Extract the (X, Y) coordinate from the center of the cell holding the provided text.  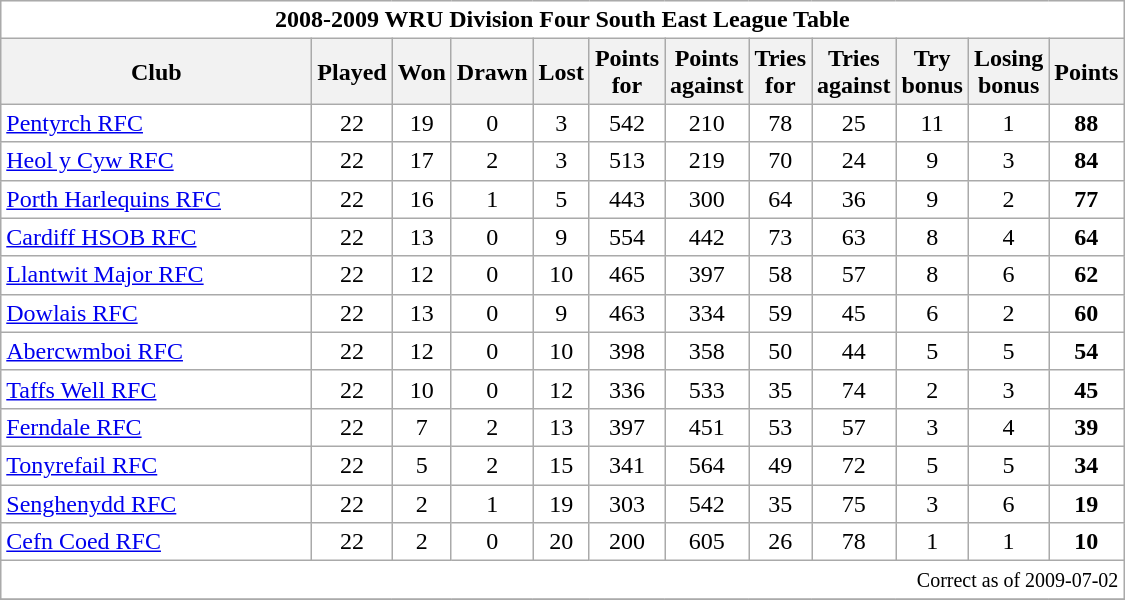
77 (1086, 199)
Points against (706, 72)
Lost (561, 72)
59 (780, 313)
75 (854, 503)
Tonyrefail RFC (156, 465)
Senghenydd RFC (156, 503)
36 (854, 199)
Club (156, 72)
63 (854, 237)
2008-2009 WRU Division Four South East League Table (562, 20)
Taffs Well RFC (156, 389)
17 (422, 161)
20 (561, 542)
Heol y Cyw RFC (156, 161)
Porth Harlequins RFC (156, 199)
443 (626, 199)
88 (1086, 123)
Abercwmboi RFC (156, 351)
398 (626, 351)
54 (1086, 351)
465 (626, 275)
554 (626, 237)
463 (626, 313)
200 (626, 542)
564 (706, 465)
Tries against (854, 72)
Correct as of 2009-07-02 (562, 580)
Played (352, 72)
24 (854, 161)
513 (626, 161)
210 (706, 123)
26 (780, 542)
Dowlais RFC (156, 313)
53 (780, 427)
Cardiff HSOB RFC (156, 237)
358 (706, 351)
34 (1086, 465)
44 (854, 351)
533 (706, 389)
442 (706, 237)
58 (780, 275)
Losing bonus (1008, 72)
341 (626, 465)
605 (706, 542)
50 (780, 351)
300 (706, 199)
60 (1086, 313)
Points for (626, 72)
84 (1086, 161)
Pentyrch RFC (156, 123)
Tries for (780, 72)
72 (854, 465)
49 (780, 465)
70 (780, 161)
334 (706, 313)
Ferndale RFC (156, 427)
74 (854, 389)
15 (561, 465)
25 (854, 123)
Points (1086, 72)
Try bonus (932, 72)
219 (706, 161)
Llantwit Major RFC (156, 275)
Drawn (492, 72)
336 (626, 389)
62 (1086, 275)
Cefn Coed RFC (156, 542)
303 (626, 503)
11 (932, 123)
7 (422, 427)
39 (1086, 427)
16 (422, 199)
73 (780, 237)
451 (706, 427)
Won (422, 72)
